Extract the [X, Y] coordinate from the center of the cell holding the provided text.  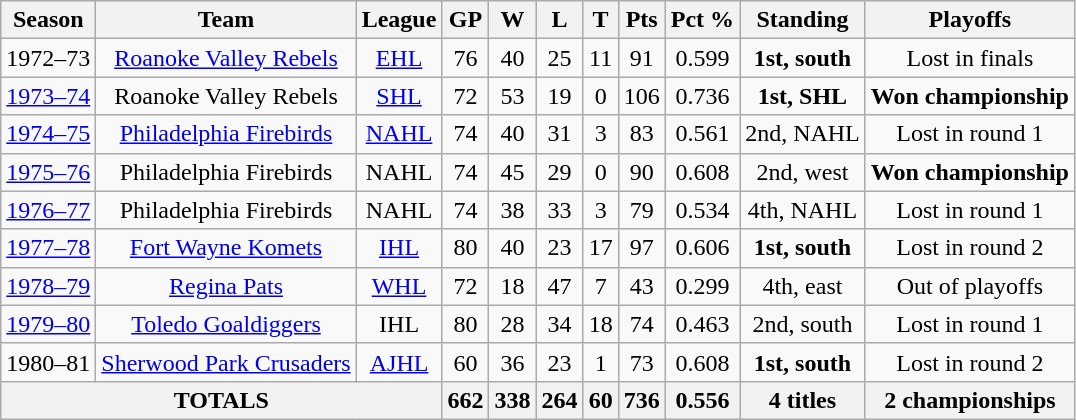
WHL [399, 286]
Season [48, 20]
17 [600, 248]
Team [226, 20]
Out of playoffs [970, 286]
19 [560, 96]
91 [642, 58]
Standing [803, 20]
33 [560, 210]
0.463 [702, 324]
Toledo Goaldiggers [226, 324]
1977–78 [48, 248]
Fort Wayne Komets [226, 248]
97 [642, 248]
90 [642, 172]
1st, SHL [803, 96]
36 [512, 362]
28 [512, 324]
736 [642, 400]
1972–73 [48, 58]
29 [560, 172]
W [512, 20]
GP [466, 20]
0.599 [702, 58]
79 [642, 210]
0.606 [702, 248]
0.736 [702, 96]
AJHL [399, 362]
25 [560, 58]
106 [642, 96]
TOTALS [222, 400]
2nd, south [803, 324]
1974–75 [48, 134]
1979–80 [48, 324]
EHL [399, 58]
264 [560, 400]
Sherwood Park Crusaders [226, 362]
73 [642, 362]
1978–79 [48, 286]
4 titles [803, 400]
2 championships [970, 400]
4th, east [803, 286]
SHL [399, 96]
34 [560, 324]
662 [466, 400]
0.299 [702, 286]
76 [466, 58]
T [600, 20]
Lost in finals [970, 58]
0.534 [702, 210]
0.556 [702, 400]
Regina Pats [226, 286]
43 [642, 286]
1 [600, 362]
45 [512, 172]
1975–76 [48, 172]
2nd, west [803, 172]
47 [560, 286]
38 [512, 210]
11 [600, 58]
7 [600, 286]
2nd, NAHL [803, 134]
L [560, 20]
League [399, 20]
53 [512, 96]
1976–77 [48, 210]
31 [560, 134]
Pts [642, 20]
Pct % [702, 20]
338 [512, 400]
4th, NAHL [803, 210]
1980–81 [48, 362]
83 [642, 134]
1973–74 [48, 96]
0.561 [702, 134]
Playoffs [970, 20]
